Return [x, y] of the center of cell containing provided text 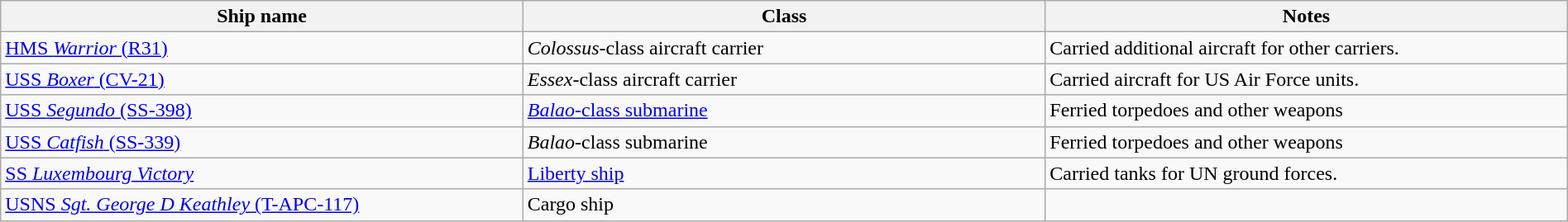
Ship name [262, 17]
Carried additional aircraft for other carriers. [1307, 48]
USNS Sgt. George D Keathley (T-APC-117) [262, 205]
USS Catfish (SS-339) [262, 142]
Class [784, 17]
SS Luxembourg Victory [262, 173]
Liberty ship [784, 173]
Carried tanks for UN ground forces. [1307, 173]
Essex-class aircraft carrier [784, 79]
HMS Warrior (R31) [262, 48]
Notes [1307, 17]
Colossus-class aircraft carrier [784, 48]
Cargo ship [784, 205]
Carried aircraft for US Air Force units. [1307, 79]
USS Segundo (SS-398) [262, 111]
USS Boxer (CV-21) [262, 79]
